Capture the cell that displays the provided text and extract its (X, Y) central coordinate. 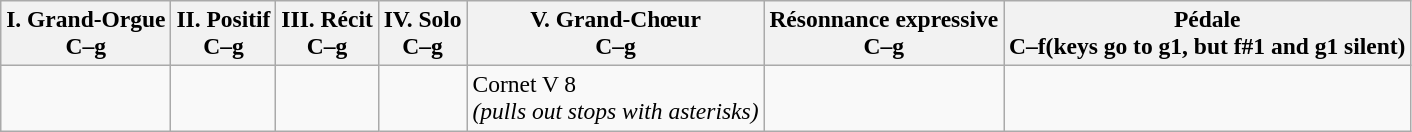
I. Grand-OrgueC–g (86, 32)
PédaleC–f(keys go to g1, but f#1 and g1 silent) (1208, 32)
V. Grand-ChœurC–g (616, 32)
III. RécitC–g (327, 32)
Résonnance expressiveC–g (884, 32)
IV. SoloC–g (422, 32)
Cornet V 8(pulls out stops with asterisks) (616, 98)
II. PositifC–g (224, 32)
